From the cell containing the given text, extract its center point as (X, Y) coordinate. 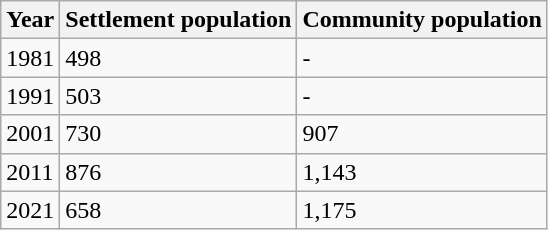
1981 (30, 58)
876 (178, 172)
658 (178, 210)
2021 (30, 210)
503 (178, 96)
1991 (30, 96)
2011 (30, 172)
Year (30, 20)
Settlement population (178, 20)
498 (178, 58)
730 (178, 134)
907 (422, 134)
2001 (30, 134)
1,143 (422, 172)
Community population (422, 20)
1,175 (422, 210)
